Return the (X, Y) coordinate for the center point of the cell that contains the specified text.  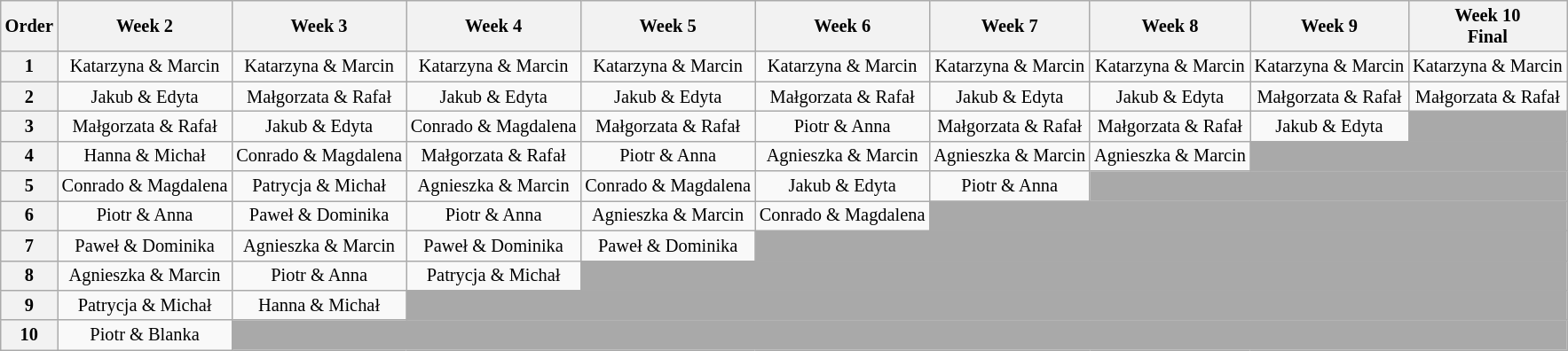
Week 10Final (1487, 26)
Week 6 (843, 26)
6 (29, 215)
Week 8 (1170, 26)
Week 5 (667, 26)
Week 2 (146, 26)
Week 3 (319, 26)
Order (29, 26)
Piotr & Blanka (146, 335)
9 (29, 305)
1 (29, 66)
7 (29, 246)
5 (29, 186)
Week 7 (1010, 26)
10 (29, 335)
4 (29, 156)
Week 4 (493, 26)
8 (29, 276)
Week 9 (1329, 26)
3 (29, 126)
2 (29, 97)
